Search for the cell housing the specified text and yield its (x, y) center coordinate. 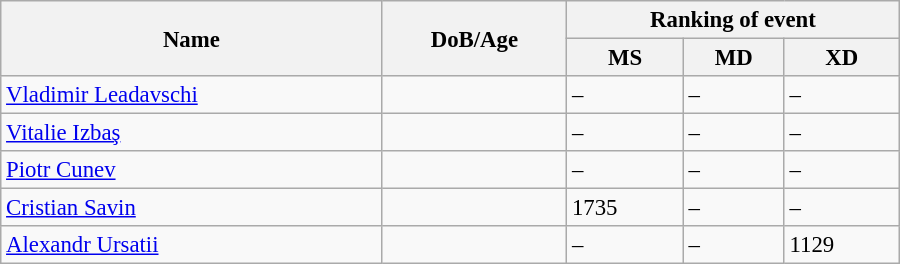
Piotr Cunev (192, 170)
Vitalie Izbaş (192, 133)
1129 (842, 245)
Cristian Savin (192, 208)
MD (734, 58)
Name (192, 38)
XD (842, 58)
MS (626, 58)
1735 (626, 208)
Alexandr Ursatii (192, 245)
Ranking of event (734, 20)
Vladimir Leadavschi (192, 95)
DoB/Age (474, 38)
